Search for the cell housing the specified text and yield its [x, y] center coordinate. 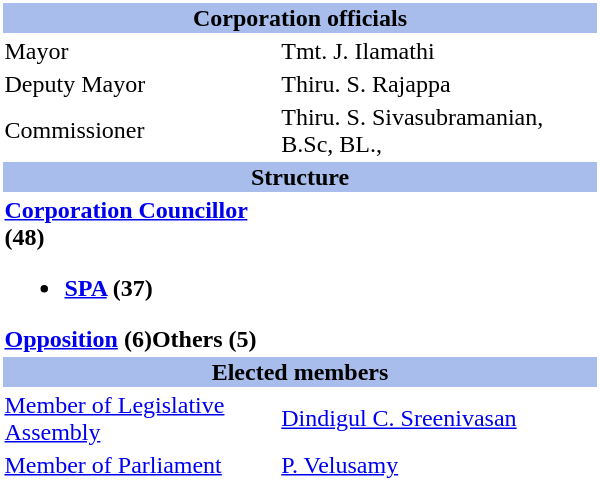
Thiru. S. Rajappa [438, 84]
Elected members [300, 372]
Structure [300, 177]
Thiru. S. Sivasubramanian, B.Sc, BL., [438, 130]
P. Velusamy [438, 465]
Deputy Mayor [140, 84]
Member of Parliament [140, 465]
Corporation Councillor (48)SPA (37)Opposition (6)Others (5) [140, 274]
Corporation officials [300, 18]
Tmt. J. Ilamathi [438, 51]
Dindigul C. Sreenivasan [438, 418]
Commissioner [140, 130]
Mayor [140, 51]
Member of Legislative Assembly [140, 418]
